Determine the [X, Y] coordinate at the center of the cell enclosing the given text.  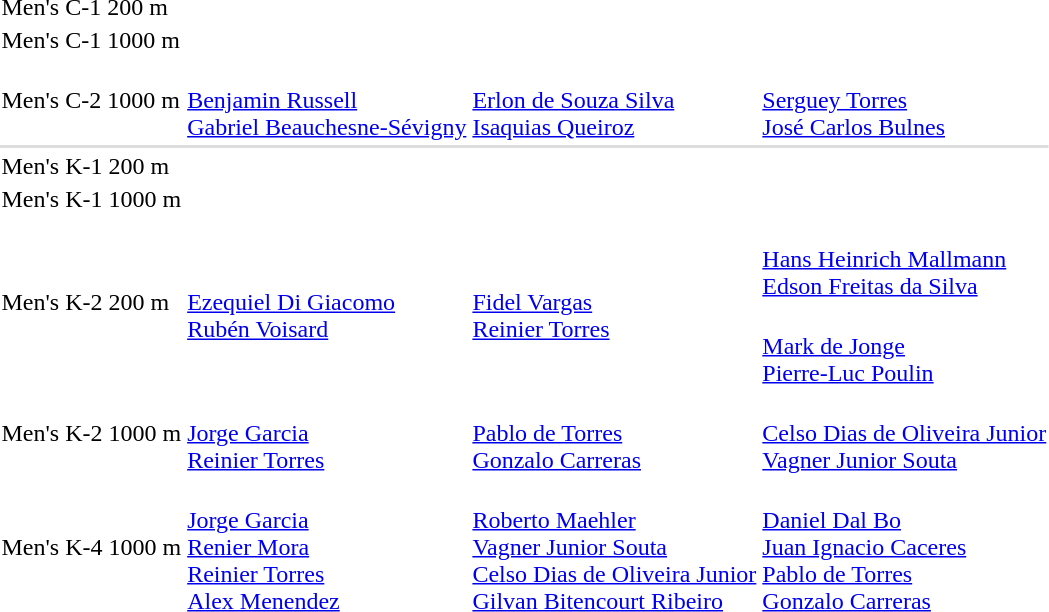
Men's K-2 200 m [92, 302]
Pablo de TorresGonzalo Carreras [614, 433]
Mark de JongePierre-Luc Poulin [904, 346]
Hans Heinrich MallmannEdson Freitas da Silva [904, 259]
Erlon de Souza SilvaIsaquias Queiroz [614, 100]
Fidel VargasReinier Torres [614, 302]
Jorge GarciaReinier Torres [327, 433]
Men's C-2 1000 m [92, 100]
Ezequiel Di GiacomoRubén Voisard [327, 302]
Men's K-1 1000 m [92, 199]
Men's C-1 1000 m [92, 40]
Men's K-1 200 m [92, 166]
Men's K-2 1000 m [92, 433]
Benjamin RussellGabriel Beauchesne-Sévigny [327, 100]
Celso Dias de Oliveira JuniorVagner Junior Souta [904, 433]
Serguey TorresJosé Carlos Bulnes [904, 100]
